Extract the [X, Y] coordinate from the center of the cell holding the provided text.  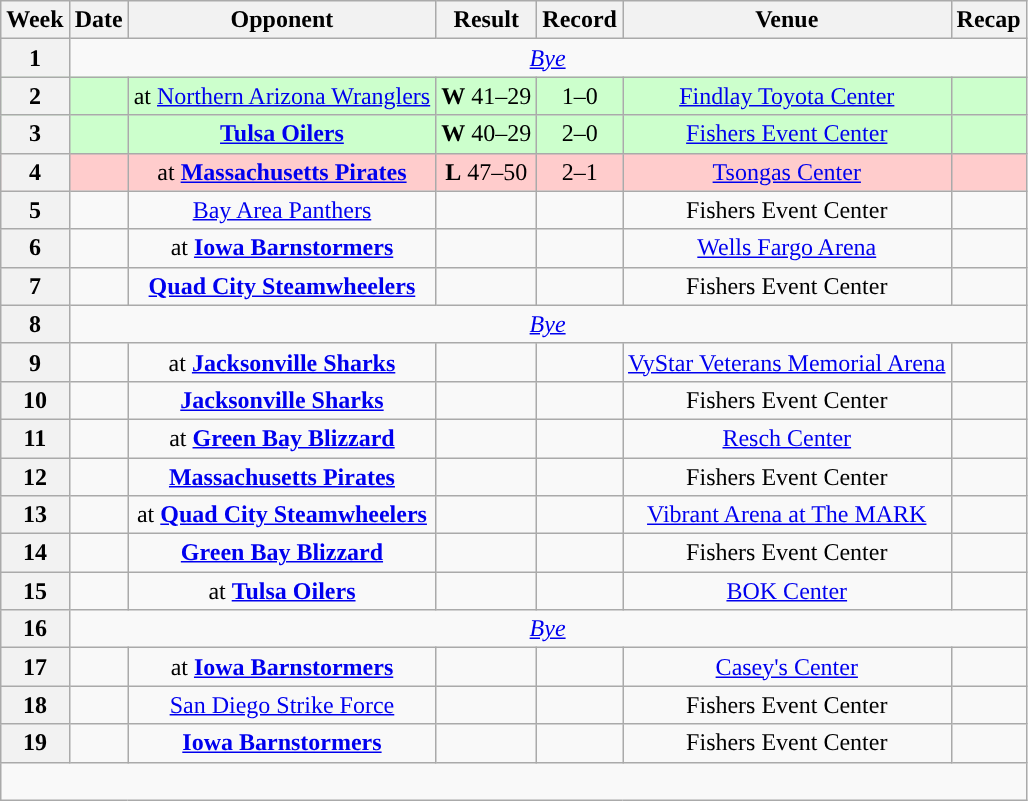
8 [35, 324]
18 [35, 705]
Date [98, 20]
at Northern Arizona Wranglers [282, 96]
BOK Center [786, 591]
Venue [786, 20]
Tsongas Center [786, 172]
Quad City Steamwheelers [282, 286]
Bay Area Panthers [282, 210]
6 [35, 248]
San Diego Strike Force [282, 705]
1–0 [580, 96]
Jacksonville Sharks [282, 400]
Green Bay Blizzard [282, 553]
Opponent [282, 20]
15 [35, 591]
5 [35, 210]
Findlay Toyota Center [786, 96]
2–0 [580, 134]
Vibrant Arena at The MARK [786, 515]
Resch Center [786, 438]
Record [580, 20]
Recap [988, 20]
Wells Fargo Arena [786, 248]
at Tulsa Oilers [282, 591]
13 [35, 515]
2–1 [580, 172]
3 [35, 134]
14 [35, 553]
VyStar Veterans Memorial Arena [786, 362]
7 [35, 286]
Tulsa Oilers [282, 134]
Result [486, 20]
4 [35, 172]
10 [35, 400]
Week [35, 20]
at Jacksonville Sharks [282, 362]
W 40–29 [486, 134]
Iowa Barnstormers [282, 743]
9 [35, 362]
at Quad City Steamwheelers [282, 515]
11 [35, 438]
17 [35, 667]
Casey's Center [786, 667]
at Massachusetts Pirates [282, 172]
2 [35, 96]
19 [35, 743]
L 47–50 [486, 172]
1 [35, 58]
W 41–29 [486, 96]
16 [35, 629]
at Green Bay Blizzard [282, 438]
12 [35, 477]
Massachusetts Pirates [282, 477]
